For the text-containing cell, return its midpoint in [x, y] coordinate format. 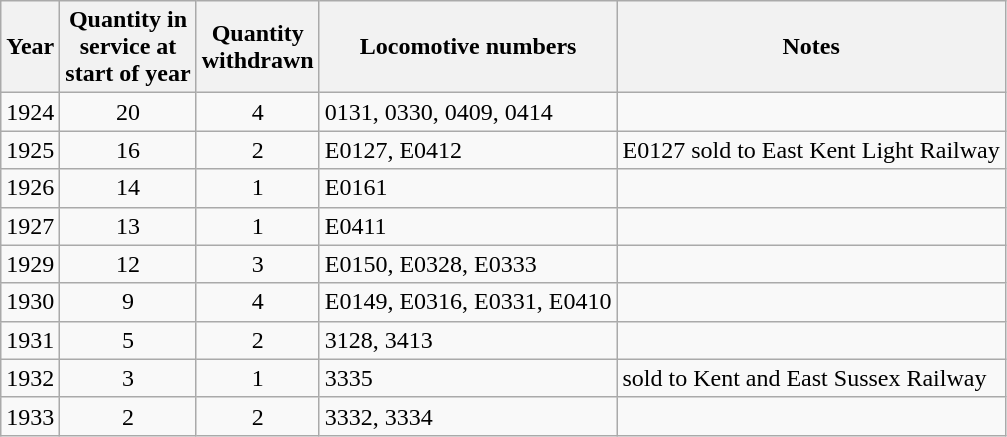
3335 [468, 378]
9 [128, 302]
5 [128, 340]
1931 [30, 340]
1927 [30, 226]
12 [128, 264]
Quantitywithdrawn [258, 47]
1926 [30, 188]
E0149, E0316, E0331, E0410 [468, 302]
1924 [30, 112]
E0411 [468, 226]
14 [128, 188]
E0127 sold to East Kent Light Railway [811, 150]
Quantity inservice atstart of year [128, 47]
3128, 3413 [468, 340]
E0127, E0412 [468, 150]
16 [128, 150]
sold to Kent and East Sussex Railway [811, 378]
1933 [30, 416]
20 [128, 112]
Notes [811, 47]
13 [128, 226]
Year [30, 47]
0131, 0330, 0409, 0414 [468, 112]
1929 [30, 264]
1925 [30, 150]
E0161 [468, 188]
1932 [30, 378]
3332, 3334 [468, 416]
Locomotive numbers [468, 47]
1930 [30, 302]
E0150, E0328, E0333 [468, 264]
